Pinpoint the cell where the given text exists, returning its [x, y] midpoint coordinate. 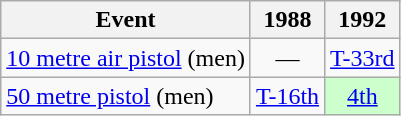
Event [126, 20]
4th [363, 96]
50 metre pistol (men) [126, 96]
T-16th [287, 96]
1992 [363, 20]
1988 [287, 20]
T-33rd [363, 58]
— [287, 58]
10 metre air pistol (men) [126, 58]
